Output the (X, Y) coordinate of the center of the cell containing the given text.  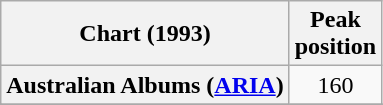
Australian Albums (ARIA) (145, 85)
160 (335, 85)
Chart (1993) (145, 34)
Peakposition (335, 34)
